Determine the [X, Y] coordinate at the center of the cell enclosing the given text.  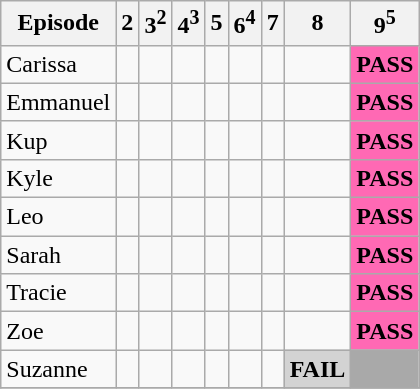
Kyle [58, 178]
Emmanuel [58, 102]
8 [318, 24]
Suzanne [58, 369]
43 [188, 24]
7 [272, 24]
5 [216, 24]
Carissa [58, 64]
Kup [58, 140]
2 [128, 24]
Sarah [58, 255]
32 [156, 24]
FAIL [318, 369]
Zoe [58, 331]
64 [244, 24]
95 [385, 24]
Episode [58, 24]
Tracie [58, 293]
Leo [58, 217]
